Extract the (x, y) coordinate from the center of the cell holding the provided text.  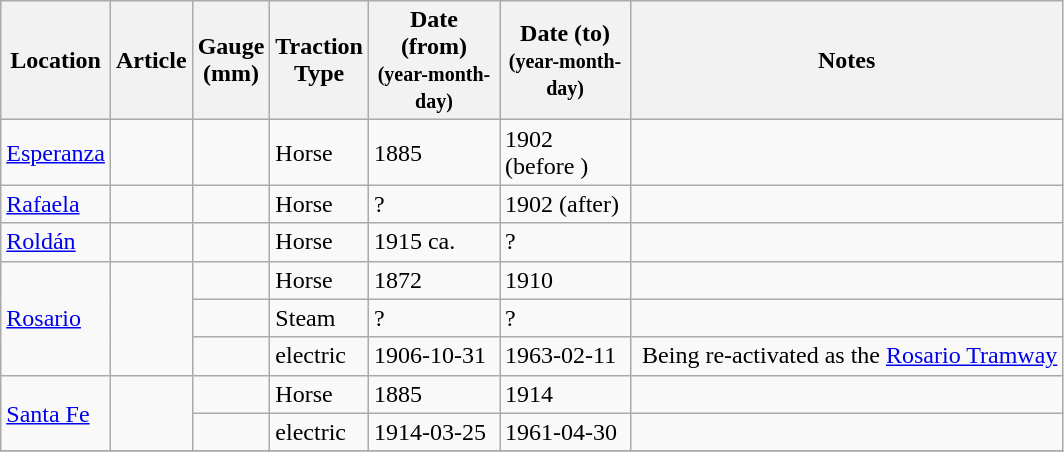
1915 ca. (434, 242)
Steam (320, 318)
1902 (after) (566, 204)
Notes (847, 60)
Gauge (mm) (231, 60)
1961-04-30 (566, 432)
1910 (566, 280)
Esperanza (56, 152)
Santa Fe (56, 413)
TractionType (320, 60)
1914-03-25 (434, 432)
Date (from)(year-month-day) (434, 60)
1914 (566, 394)
Roldán (56, 242)
1902 (before ) (566, 152)
Rosario (56, 318)
Location (56, 60)
1872 (434, 280)
Article (151, 60)
Date (to)(year-month-day) (566, 60)
Rafaela (56, 204)
Being re-activated as the Rosario Tramway (847, 356)
1963-02-11 (566, 356)
1906-10-31 (434, 356)
